Identify which cell holds the provided text, then report its (X, Y) central coordinate. 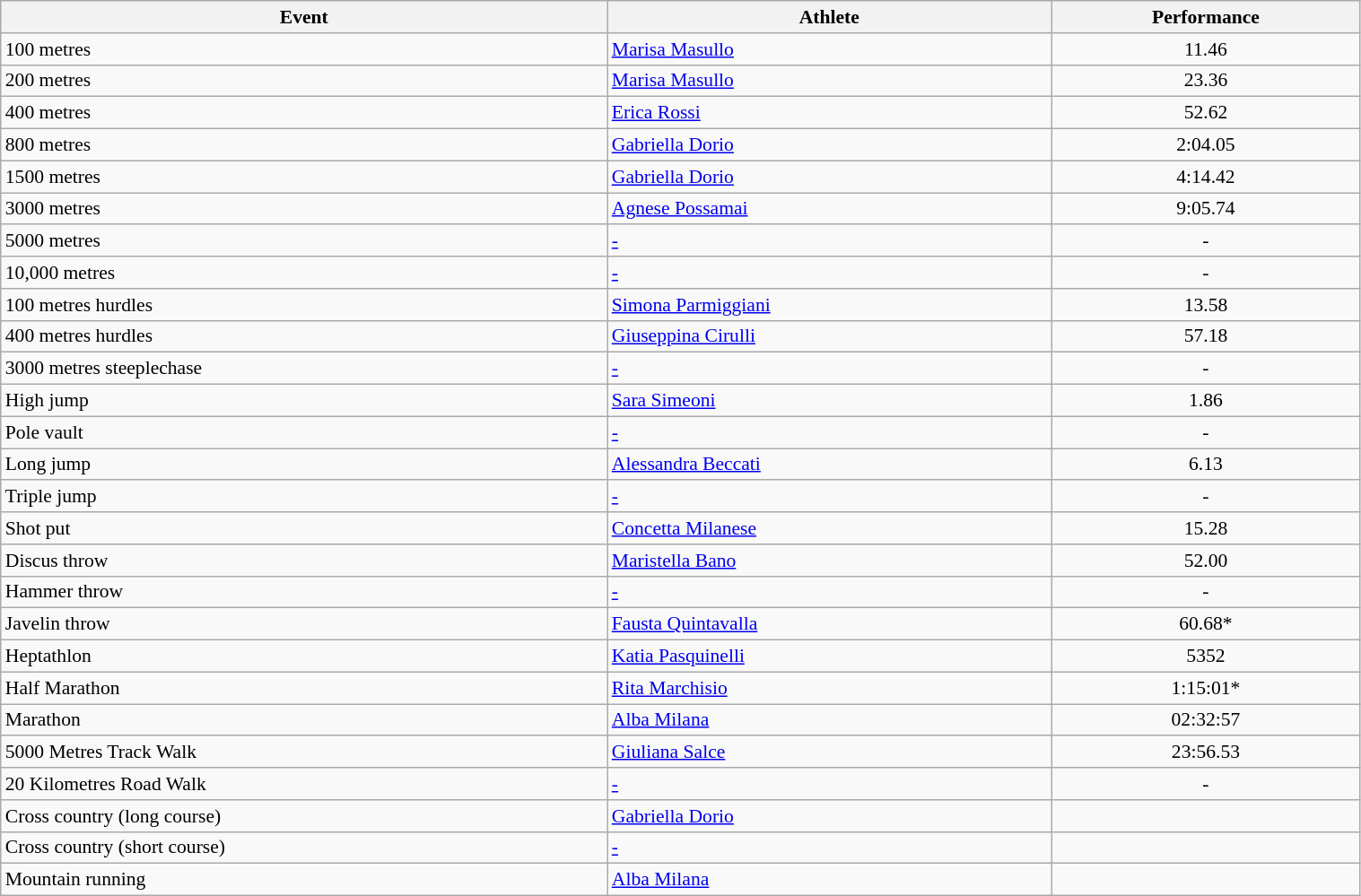
Hammer throw (304, 592)
20 Kilometres Road Walk (304, 784)
4:14.42 (1206, 177)
Simona Parmiggiani (829, 305)
11.46 (1206, 49)
5000 metres (304, 241)
57.18 (1206, 336)
100 metres (304, 49)
Fausta Quintavalla (829, 624)
Concetta Milanese (829, 528)
1500 metres (304, 177)
Rita Marchisio (829, 688)
400 metres hurdles (304, 336)
Erica Rossi (829, 113)
52.62 (1206, 113)
Cross country (long course) (304, 816)
3000 metres (304, 209)
Athlete (829, 17)
Long jump (304, 465)
800 metres (304, 145)
Javelin throw (304, 624)
Maristella Bano (829, 561)
60.68* (1206, 624)
Agnese Possamai (829, 209)
9:05.74 (1206, 209)
2:04.05 (1206, 145)
Giuseppina Cirulli (829, 336)
1:15:01* (1206, 688)
13.58 (1206, 305)
Pole vault (304, 432)
Sara Simeoni (829, 401)
High jump (304, 401)
Triple jump (304, 497)
Giuliana Salce (829, 752)
Mountain running (304, 880)
1.86 (1206, 401)
Performance (1206, 17)
02:32:57 (1206, 720)
23:56.53 (1206, 752)
400 metres (304, 113)
5352 (1206, 657)
200 metres (304, 81)
23.36 (1206, 81)
Half Marathon (304, 688)
Shot put (304, 528)
Discus throw (304, 561)
52.00 (1206, 561)
Heptathlon (304, 657)
100 metres hurdles (304, 305)
Marathon (304, 720)
6.13 (1206, 465)
Cross country (short course) (304, 848)
10,000 metres (304, 273)
15.28 (1206, 528)
3000 metres steeplechase (304, 369)
Alessandra Beccati (829, 465)
Katia Pasquinelli (829, 657)
Event (304, 17)
5000 Metres Track Walk (304, 752)
